Return the [x, y] coordinate for the center point of the cell that contains the specified text.  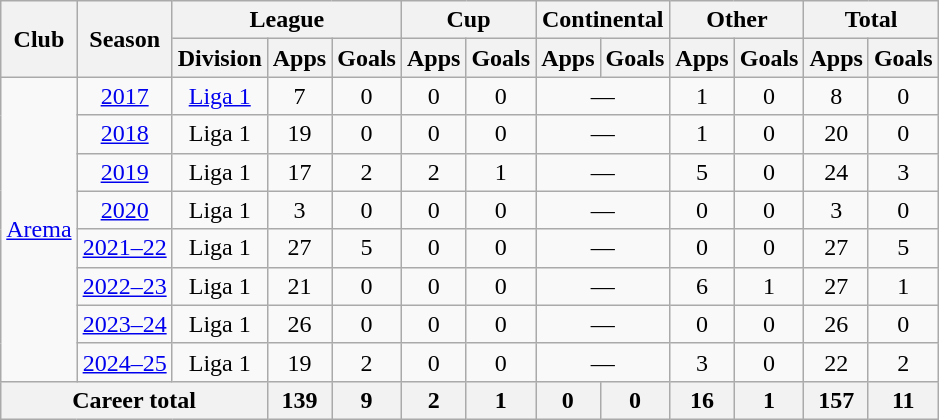
Career total [134, 400]
League [286, 20]
157 [836, 400]
Total [871, 20]
2017 [124, 96]
2021–22 [124, 248]
21 [299, 286]
24 [836, 172]
Season [124, 39]
2019 [124, 172]
Division [220, 58]
2023–24 [124, 324]
Club [39, 39]
9 [367, 400]
6 [702, 286]
2022–23 [124, 286]
17 [299, 172]
2020 [124, 210]
2024–25 [124, 362]
Continental [603, 20]
11 [903, 400]
139 [299, 400]
8 [836, 96]
7 [299, 96]
16 [702, 400]
2018 [124, 134]
22 [836, 362]
Other [737, 20]
Arema [39, 229]
Cup [468, 20]
20 [836, 134]
